Scan for the cell matching the given text and deliver its (X, Y) coordinate at center. 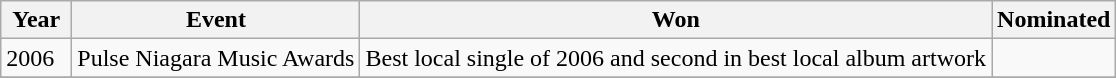
Best local single of 2006 and second in best local album artwork (676, 58)
Nominated (1054, 20)
2006 (36, 58)
Pulse Niagara Music Awards (216, 58)
Year (36, 20)
Won (676, 20)
Event (216, 20)
